Scan for the cell matching the given text and deliver its [x, y] coordinate at center. 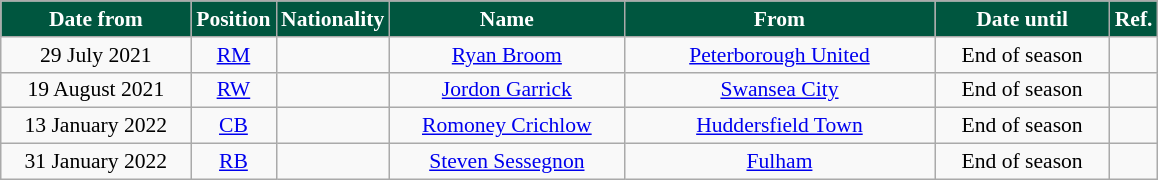
Nationality [332, 19]
Swansea City [779, 90]
RW [234, 90]
31 January 2022 [96, 162]
Steven Sessegnon [506, 162]
Fulham [779, 162]
19 August 2021 [96, 90]
Huddersfield Town [779, 126]
Romoney Crichlow [506, 126]
Ref. [1134, 19]
CB [234, 126]
Ryan Broom [506, 55]
13 January 2022 [96, 126]
Date from [96, 19]
Position [234, 19]
29 July 2021 [96, 55]
RB [234, 162]
Date until [1022, 19]
Peterborough United [779, 55]
Jordon Garrick [506, 90]
From [779, 19]
Name [506, 19]
RM [234, 55]
